Find where the given text appears and provide that cell's center as [x, y] coordinate. 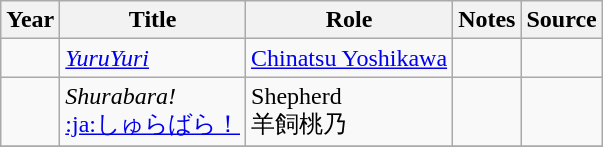
Year [30, 20]
Notes [487, 20]
Title [153, 20]
Source [562, 20]
Chinatsu Yoshikawa [350, 58]
YuruYuri [153, 58]
Role [350, 20]
Shurabara!:ja:しゅらばら！ [153, 112]
Shepherd羊飼桃乃 [350, 112]
